Scan for the cell matching the given text and deliver its (x, y) coordinate at center. 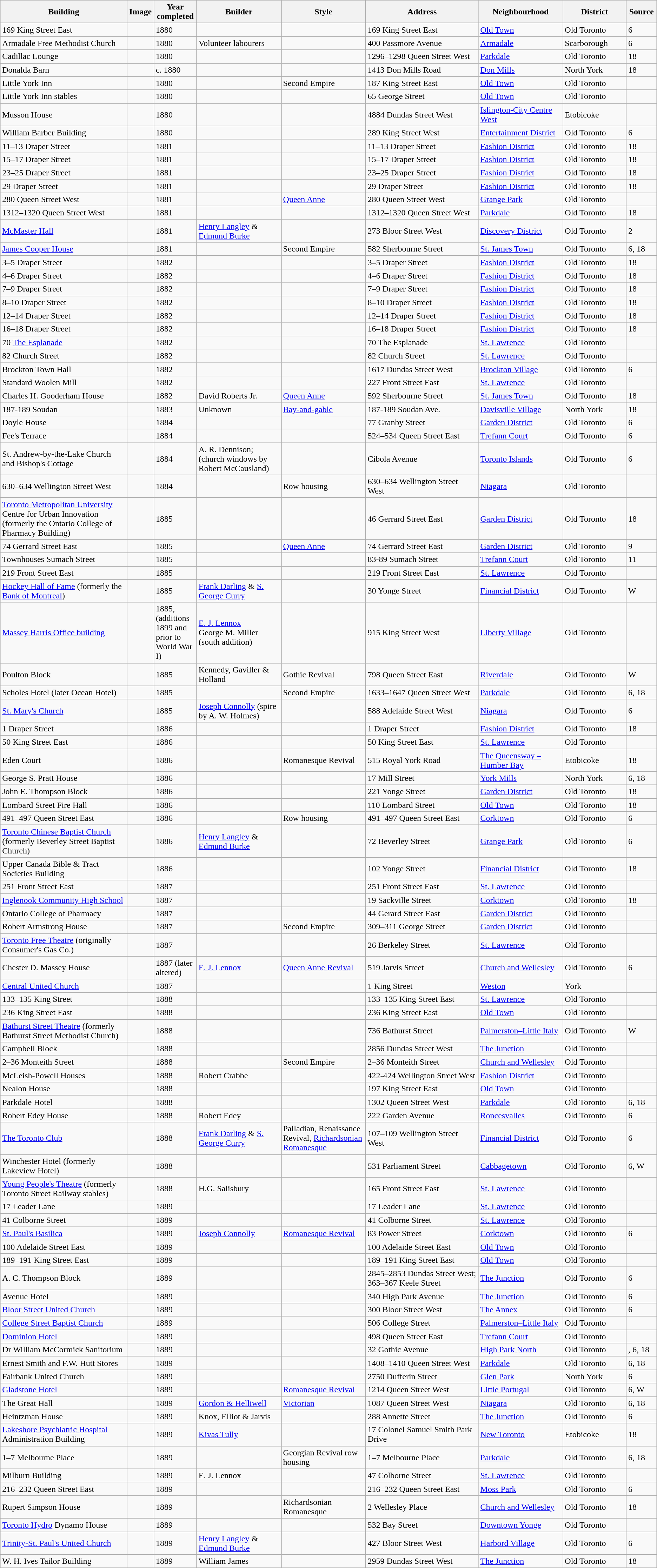
Kennedy, Gaviller & Holland (239, 674)
289 King Street West (422, 133)
H.G. Salisbury (239, 1188)
1408–1410 Queen Street West (422, 1363)
Unknown (239, 409)
Palladian, Renaissance Revival, Richardsonian Romanesque (324, 1138)
David Roberts Jr. (239, 396)
4884 Dundas Street West (422, 114)
Charles H. Gooderham House (64, 396)
273 Bloor Street West (422, 231)
519 Jarvis Street (422, 967)
Armadale (521, 43)
Victorian (324, 1403)
Eden Court (64, 760)
Islington-City Centre West (521, 114)
Upper Canada Bible & Tract Societies Building (64, 869)
Queen Anne Revival (324, 967)
300 Bloor Street West (422, 1310)
St. Paul's Basilica (64, 1233)
Armadale Free Methodist Church (64, 43)
Young People's Theatre (formerly Toronto Street Railway stables) (64, 1188)
915 King Street West (422, 633)
77 Granby Street (422, 423)
Volunteer labourers (239, 43)
Musson House (64, 114)
Winchester Hotel (formerly Lakeview Hotel) (64, 1166)
2 (642, 231)
High Park North (521, 1350)
Doyle House (64, 423)
George S. Pratt House (64, 778)
Hockey Hall of Fame (formerly the Bank of Montreal) (64, 591)
107–109 Wellington Street West (422, 1138)
515 Royal York Road (422, 760)
William Barber Building (64, 133)
17 Mill Street (422, 778)
340 High Park Avenue (422, 1296)
Ontario College of Pharmacy (64, 913)
Rupert Simpson House (64, 1507)
1296–1298 Queen Street West (422, 56)
288 Annette Street (422, 1416)
1883 (175, 409)
1214 Queen Street West (422, 1390)
John E. Thompson Block (64, 792)
The Toronto Club (64, 1138)
588 Adelaide Street West (422, 711)
Townhouses Sumach Street (64, 559)
197 King Street East (422, 1089)
The Annex (521, 1310)
1885, (additions 1899 and prior to World War I) (175, 633)
Standard Woolen Mill (64, 382)
26 Berkeley Street (422, 945)
The Queensway – Humber Bay (521, 760)
17 Colonel Samuel Smith Park Drive (422, 1435)
227 Front Street East (422, 382)
47 Colborne Street (422, 1475)
Cabbagetown (521, 1166)
798 Queen Street East (422, 674)
New Toronto (521, 1435)
Glen Park (521, 1376)
19 Sackville Street (422, 900)
Massey Harris Office building (64, 633)
Moss Park (521, 1489)
1413 Don Mills Road (422, 70)
Knox, Elliot & Jarvis (239, 1416)
Richardsonian Romanesque (324, 1507)
, 6, 18 (642, 1350)
11 (642, 559)
E. J. LennoxGeorge M. Miller (south addition) (239, 633)
Davisville Village (521, 409)
c. 1880 (175, 70)
1887 (later altered) (175, 967)
Central United Church (64, 986)
Ernest Smith and F.W. Hutt Stores (64, 1363)
Dr William McCormick Sanitorium (64, 1350)
Entertainment District (521, 133)
Harbord Village (521, 1543)
Brockton Town Hall (64, 369)
Robert Armstrong House (64, 927)
400 Passmore Avenue (422, 43)
9 (642, 546)
Joseph Connolly (spire by A. W. Holmes) (239, 711)
532 Bay Street (422, 1525)
Fairbank United Church (64, 1376)
York Mills (521, 778)
2856 Dundas Street West (422, 1049)
1633–1647 Queen Street West (422, 692)
Toronto Free Theatre (originally Consumer's Gas Co.) (64, 945)
1087 Queen Street West (422, 1403)
187-189 Soudan (64, 409)
44 Gerard Street East (422, 913)
William James (239, 1561)
83 Power Street (422, 1233)
Gothic Revival (324, 674)
Heintzman House (64, 1416)
Cibola Avenue (422, 459)
110 Lombard Street (422, 805)
Builder (239, 12)
Poulton Block (64, 674)
592 Sherbourne Street (422, 396)
James Cooper House (64, 249)
102 Yonge Street (422, 869)
Roncesvalles (521, 1115)
McMaster Hall (64, 231)
1 King Street (422, 986)
72 Beverley Street (422, 841)
133–135 King Street (64, 999)
Discovery District (521, 231)
Fee's Terrace (64, 436)
Kivas Tully (239, 1435)
Donalda Barn (64, 70)
2845–2853 Dundas Street West; 363–367 Keele Street (422, 1278)
Avenue Hotel (64, 1296)
32 Gothic Avenue (422, 1350)
582 Sherbourne Street (422, 249)
187 King Street East (422, 83)
Parkdale Hotel (64, 1102)
Toronto Islands (521, 459)
The Great Hall (64, 1403)
Cadillac Lounge (64, 56)
Georgian Revival row housing (324, 1457)
Little York Inn stables (64, 96)
Scholes Hotel (later Ocean Hotel) (64, 692)
Riverdale (521, 674)
Downtown Yonge (521, 1525)
2750 Dufferin Street (422, 1376)
Lakeshore Psychiatric Hospital Administration Building (64, 1435)
Toronto Chinese Baptist Church (formerly Beverley Street Baptist Church) (64, 841)
District (595, 12)
46 Gerrard Street East (422, 518)
Trinity-St. Paul's United Church (64, 1543)
222 Garden Avenue (422, 1115)
Gladstone Hotel (64, 1390)
133–135 King Street East (422, 999)
Bathurst Street Theatre (formerly Bathurst Street Methodist Church) (64, 1031)
Address (422, 12)
30 Yonge Street (422, 591)
College Street Baptist Church (64, 1323)
Gordon & Helliwell (239, 1403)
Campbell Block (64, 1049)
Year completed (175, 12)
St. Mary's Church (64, 711)
Image (140, 12)
Building (64, 12)
Dominion Hotel (64, 1336)
2959 Dundas Street West (422, 1561)
St. Andrew-by-the-Lake Church and Bishop's Cottage (64, 459)
221 Yonge Street (422, 792)
Milburn Building (64, 1475)
York (595, 986)
Joseph Connolly (239, 1233)
Style (324, 12)
427 Bloor Street West (422, 1543)
Inglenook Community High School (64, 900)
422-424 Wellington Street West (422, 1076)
165 Front Street East (422, 1188)
187-189 Soudan Ave. (422, 409)
2 Wellesley Place (422, 1507)
Nealon House (64, 1089)
Neighbourhood (521, 12)
Lombard Street Fire Hall (64, 805)
Weston (521, 986)
Toronto Metropolitan University Centre for Urban Innovation (formerly the Ontario College of Pharmacy Building) (64, 518)
Chester D. Massey House (64, 967)
Toronto Hydro Dynamo House (64, 1525)
506 College Street (422, 1323)
524–534 Queen Street East (422, 436)
Little Portugal (521, 1390)
Scarborough (595, 43)
Source (642, 12)
Liberty Village (521, 633)
Bay-and-gable (324, 409)
531 Parliament Street (422, 1166)
Brockton Village (521, 369)
Robert Edey (239, 1115)
A. C. Thompson Block (64, 1278)
1302 Queen Street West (422, 1102)
1617 Dundas Street West (422, 369)
A. R. Dennison; (church windows by Robert McCausland) (239, 459)
498 Queen Street East (422, 1336)
65 George Street (422, 96)
McLeish-Powell Houses (64, 1076)
Little York Inn (64, 83)
Robert Crabbe (239, 1076)
Bloor Street United Church (64, 1310)
736 Bathurst Street (422, 1031)
Don Mills (521, 70)
Robert Edey House (64, 1115)
83-89 Sumach Street (422, 559)
309–311 George Street (422, 927)
W. H. Ives Tailor Building (64, 1561)
